Return [X, Y] of the center of cell containing provided text 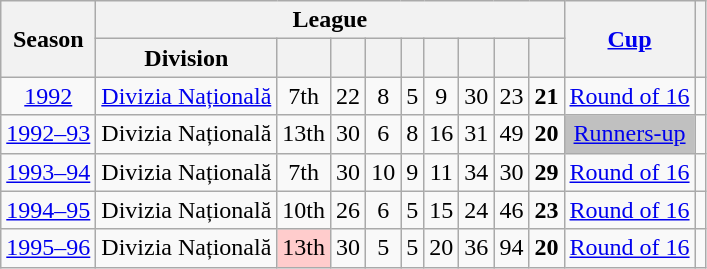
94 [512, 248]
24 [476, 210]
11 [442, 172]
31 [476, 134]
1993–94 [48, 172]
36 [476, 248]
34 [476, 172]
1992 [48, 96]
46 [512, 210]
10 [384, 172]
1995–96 [48, 248]
16 [442, 134]
49 [512, 134]
Runners-up [630, 134]
League [330, 20]
22 [348, 96]
Division [186, 58]
Cup [630, 39]
Season [48, 39]
1992–93 [48, 134]
1994–95 [48, 210]
21 [546, 96]
26 [348, 210]
15 [442, 210]
29 [546, 172]
10th [304, 210]
